Locate the cell with the specified text and output its [x, y] center coordinate. 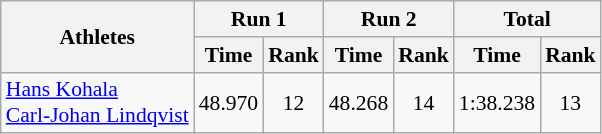
14 [424, 102]
48.970 [228, 102]
Run 1 [259, 19]
1:38.238 [497, 102]
Hans KohalaCarl-Johan Lindqvist [98, 102]
Run 2 [389, 19]
12 [294, 102]
48.268 [358, 102]
13 [570, 102]
Total [528, 19]
Athletes [98, 36]
